Detect which cell encompasses the target text, then output its [x, y] center coordinate. 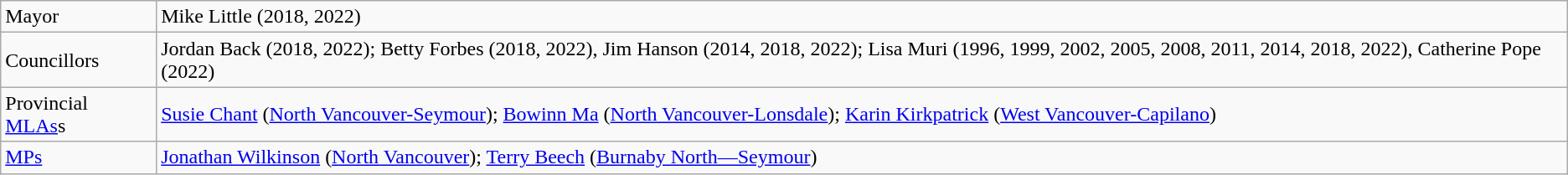
Susie Chant (North Vancouver-Seymour); Bowinn Ma (North Vancouver-Lonsdale); Karin Kirkpatrick (West Vancouver-Capilano) [863, 114]
Mayor [79, 17]
Provincial MLAss [79, 114]
Jonathan Wilkinson (North Vancouver); Terry Beech (Burnaby North—Seymour) [863, 157]
Councillors [79, 60]
Mike Little (2018, 2022) [863, 17]
MPs [79, 157]
